Provide the (x, y) coordinate of the cell's center where the given text is located.  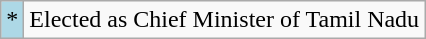
* (12, 20)
Elected as Chief Minister of Tamil Nadu (224, 20)
